Pinpoint the cell where the given text exists, returning its [X, Y] midpoint coordinate. 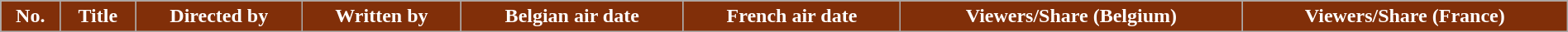
French air date [791, 16]
Viewers/Share (France) [1404, 16]
Belgian air date [572, 16]
Written by [382, 16]
Title [98, 16]
No. [31, 16]
Directed by [219, 16]
Viewers/Share (Belgium) [1072, 16]
